Capture the cell that displays the provided text and extract its (X, Y) central coordinate. 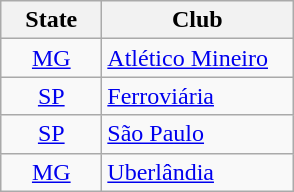
Atlético Mineiro (198, 58)
Ferroviária (198, 96)
State (52, 20)
Uberlândia (198, 172)
Club (198, 20)
São Paulo (198, 134)
